Pinpoint the cell where the given text exists, returning its (x, y) midpoint coordinate. 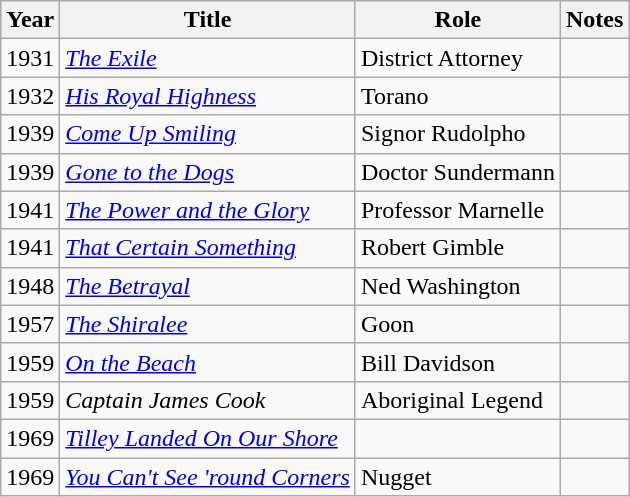
Robert Gimble (458, 248)
Nugget (458, 477)
The Shiralee (208, 324)
Tilley Landed On Our Shore (208, 438)
Come Up Smiling (208, 134)
District Attorney (458, 58)
The Betrayal (208, 286)
Doctor Sundermann (458, 172)
On the Beach (208, 362)
Professor Marnelle (458, 210)
The Exile (208, 58)
Goon (458, 324)
Title (208, 20)
You Can't See 'round Corners (208, 477)
Bill Davidson (458, 362)
1948 (30, 286)
1931 (30, 58)
1932 (30, 96)
Aboriginal Legend (458, 400)
Captain James Cook (208, 400)
Notes (594, 20)
Year (30, 20)
Torano (458, 96)
The Power and the Glory (208, 210)
That Certain Something (208, 248)
His Royal Highness (208, 96)
Signor Rudolpho (458, 134)
Ned Washington (458, 286)
Gone to the Dogs (208, 172)
1957 (30, 324)
Role (458, 20)
